Return the [x, y] coordinate for the center point of the cell that contains the specified text.  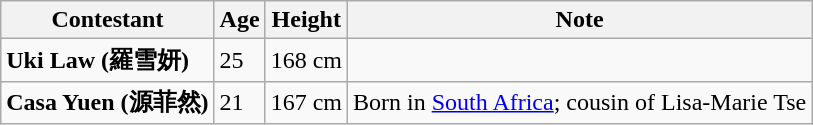
Born in South Africa; cousin of Lisa-Marie Tse [579, 102]
Note [579, 20]
21 [240, 102]
Age [240, 20]
Contestant [108, 20]
167 cm [306, 102]
25 [240, 60]
Uki Law (羅雪妍) [108, 60]
168 cm [306, 60]
Casa Yuen (源菲然) [108, 102]
Height [306, 20]
